Capture the cell that displays the provided text and extract its [x, y] central coordinate. 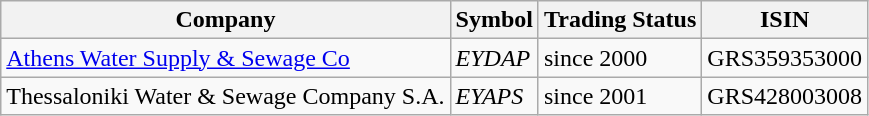
ISIN [785, 20]
GRS359353000 [785, 58]
Thessaloniki Water & Sewage Company S.A. [226, 96]
Company [226, 20]
GRS428003008 [785, 96]
Athens Water Supply & Sewage Co [226, 58]
Trading Status [620, 20]
since 2001 [620, 96]
since 2000 [620, 58]
EYDAP [494, 58]
Symbol [494, 20]
EYAPS [494, 96]
